Search for the cell housing the specified text and yield its [x, y] center coordinate. 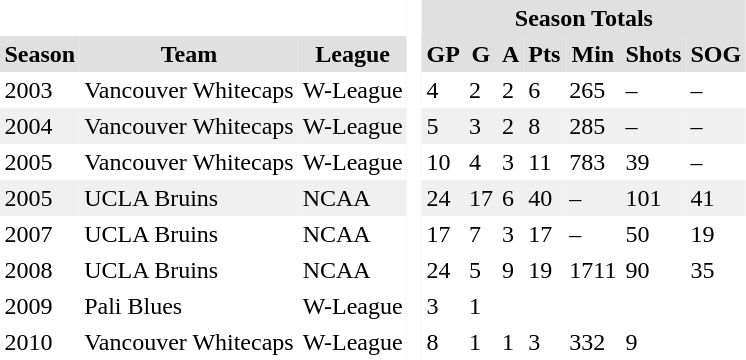
Season [40, 54]
2009 [40, 306]
Season Totals [584, 18]
90 [654, 270]
10 [443, 162]
Min [593, 54]
50 [654, 234]
SOG [716, 54]
7 [480, 234]
285 [593, 126]
G [480, 54]
GP [443, 54]
2003 [40, 90]
1711 [593, 270]
265 [593, 90]
Team [189, 54]
39 [654, 162]
League [352, 54]
11 [544, 162]
Pts [544, 54]
41 [716, 198]
2007 [40, 234]
Pali Blues [189, 306]
40 [544, 198]
Shots [654, 54]
2010 [40, 342]
2004 [40, 126]
332 [593, 342]
783 [593, 162]
35 [716, 270]
A [510, 54]
2008 [40, 270]
101 [654, 198]
